Find where the given text appears and provide that cell's center as (x, y) coordinate. 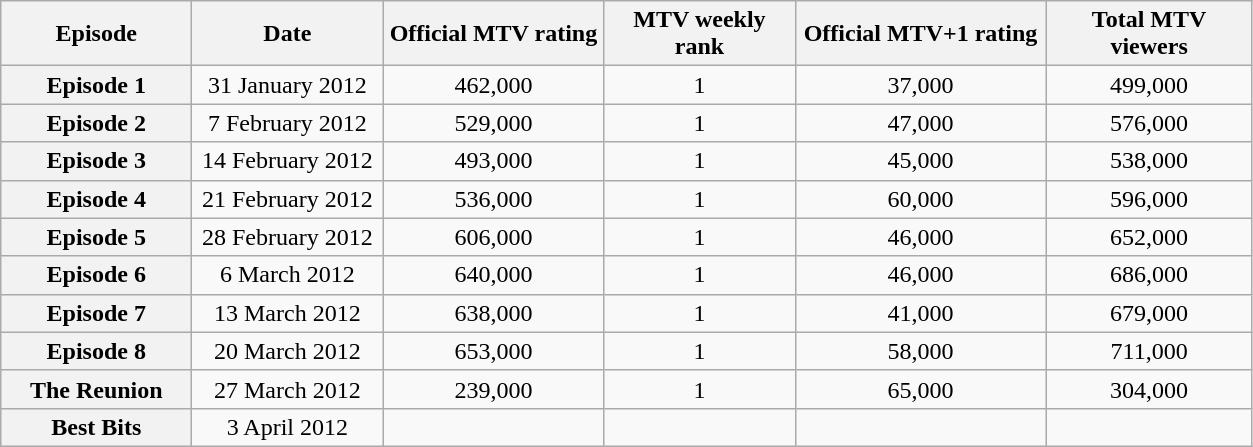
638,000 (494, 313)
462,000 (494, 85)
239,000 (494, 389)
Episode 4 (96, 199)
MTV weekly rank (700, 34)
Best Bits (96, 427)
Total MTV viewers (1149, 34)
529,000 (494, 123)
7 February 2012 (288, 123)
20 March 2012 (288, 351)
Date (288, 34)
3 April 2012 (288, 427)
536,000 (494, 199)
Episode 1 (96, 85)
27 March 2012 (288, 389)
Official MTV+1 rating (920, 34)
41,000 (920, 313)
653,000 (494, 351)
679,000 (1149, 313)
47,000 (920, 123)
31 January 2012 (288, 85)
640,000 (494, 275)
711,000 (1149, 351)
58,000 (920, 351)
6 March 2012 (288, 275)
45,000 (920, 161)
13 March 2012 (288, 313)
686,000 (1149, 275)
Episode 6 (96, 275)
499,000 (1149, 85)
Episode (96, 34)
37,000 (920, 85)
Episode 2 (96, 123)
28 February 2012 (288, 237)
576,000 (1149, 123)
Official MTV rating (494, 34)
14 February 2012 (288, 161)
Episode 5 (96, 237)
21 February 2012 (288, 199)
60,000 (920, 199)
Episode 7 (96, 313)
The Reunion (96, 389)
Episode 3 (96, 161)
538,000 (1149, 161)
304,000 (1149, 389)
652,000 (1149, 237)
493,000 (494, 161)
606,000 (494, 237)
Episode 8 (96, 351)
596,000 (1149, 199)
65,000 (920, 389)
